For the text-containing cell, return its midpoint in (X, Y) coordinate format. 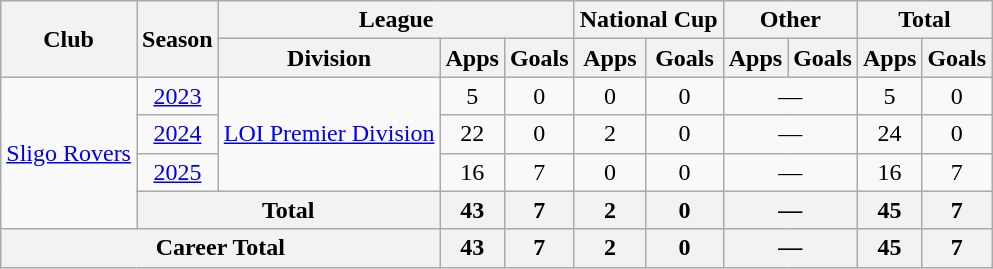
2025 (177, 172)
2024 (177, 134)
Career Total (220, 248)
2023 (177, 96)
National Cup (648, 20)
24 (889, 134)
League (396, 20)
Other (790, 20)
Sligo Rovers (69, 153)
Club (69, 39)
Division (329, 58)
Season (177, 39)
22 (472, 134)
LOI Premier Division (329, 134)
